Capture the cell that displays the provided text and extract its [x, y] central coordinate. 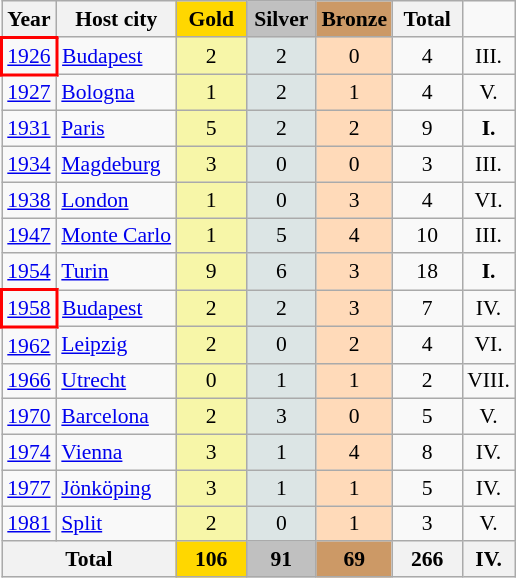
Gold [211, 19]
1958 [30, 308]
Vienna [116, 453]
1977 [30, 488]
Host city [116, 19]
1954 [30, 272]
Bronze [354, 19]
Utrecht [116, 381]
Barcelona [116, 417]
Bologna [116, 93]
6 [281, 272]
8 [427, 453]
1970 [30, 417]
1934 [30, 165]
Split [116, 524]
Turin [116, 272]
7 [427, 308]
Jönköping [116, 488]
91 [281, 560]
266 [427, 560]
1966 [30, 381]
1981 [30, 524]
1927 [30, 93]
10 [427, 236]
Paris [116, 129]
1947 [30, 236]
1926 [30, 56]
106 [211, 560]
1962 [30, 345]
18 [427, 272]
Monte Carlo [116, 236]
1938 [30, 200]
Magdeburg [116, 165]
VIII. [488, 381]
Year [30, 19]
Silver [281, 19]
1974 [30, 453]
69 [354, 560]
Leipzig [116, 345]
1931 [30, 129]
London [116, 200]
